Extract the (X, Y) coordinate from the center of the cell holding the provided text.  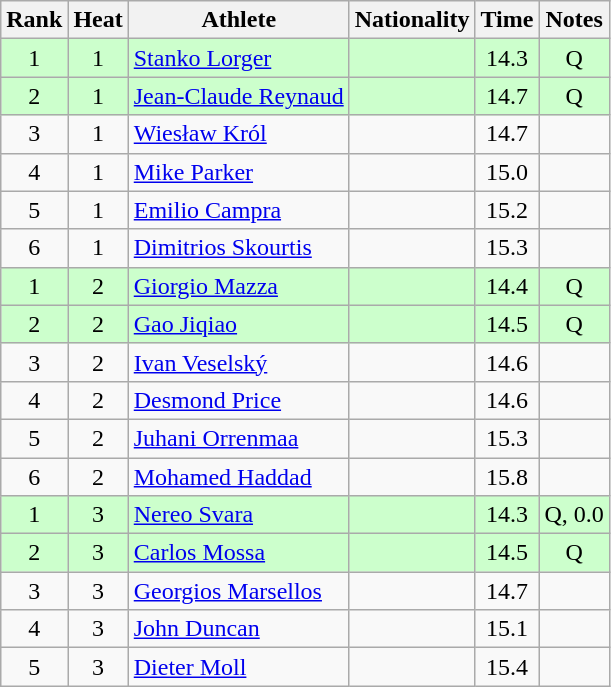
15.4 (507, 667)
Nereo Svara (238, 515)
Rank (34, 20)
Giorgio Mazza (238, 286)
Time (507, 20)
Stanko Lorger (238, 58)
John Duncan (238, 629)
Ivan Veselský (238, 362)
15.2 (507, 210)
15.0 (507, 172)
15.8 (507, 477)
Mike Parker (238, 172)
Desmond Price (238, 400)
15.1 (507, 629)
Carlos Mossa (238, 553)
Georgios Marsellos (238, 591)
Heat (98, 20)
Nationality (412, 20)
Dieter Moll (238, 667)
Gao Jiqiao (238, 324)
Dimitrios Skourtis (238, 248)
Jean-Claude Reynaud (238, 96)
Athlete (238, 20)
14.4 (507, 286)
Juhani Orrenmaa (238, 438)
Wiesław Król (238, 134)
Q, 0.0 (574, 515)
Emilio Campra (238, 210)
Notes (574, 20)
Mohamed Haddad (238, 477)
